Return (x, y) of the center of cell containing provided text 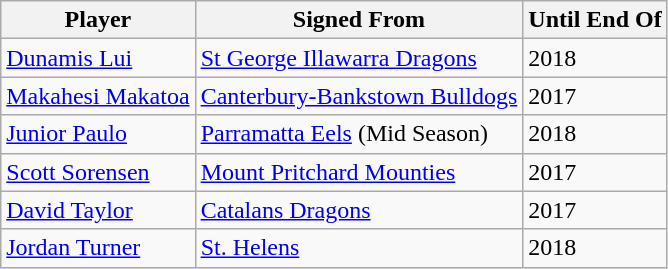
Mount Pritchard Mounties (359, 172)
St George Illawarra Dragons (359, 58)
Junior Paulo (98, 134)
Canterbury-Bankstown Bulldogs (359, 96)
Player (98, 20)
David Taylor (98, 210)
Scott Sorensen (98, 172)
Parramatta Eels (Mid Season) (359, 134)
Makahesi Makatoa (98, 96)
Jordan Turner (98, 248)
Until End Of (595, 20)
Signed From (359, 20)
Dunamis Lui (98, 58)
Catalans Dragons (359, 210)
St. Helens (359, 248)
